Return the [X, Y] coordinate for the center point of the cell that contains the specified text.  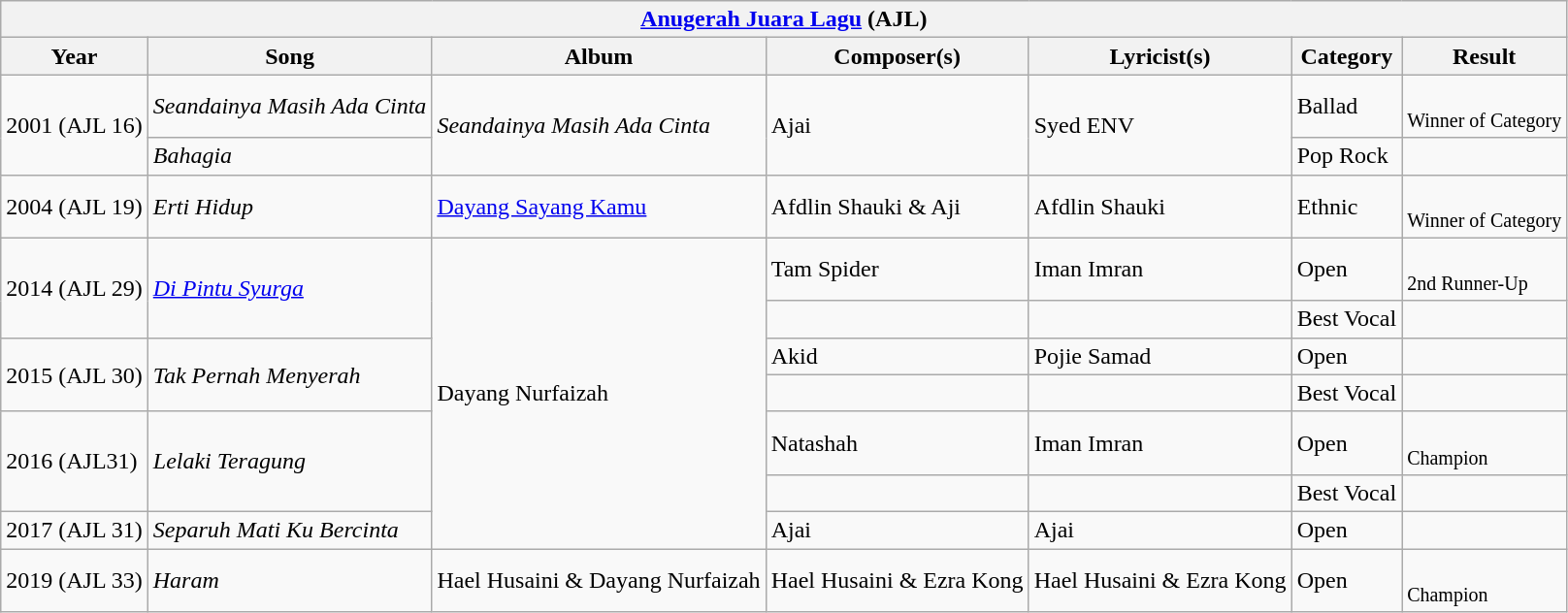
Lelaki Teragung [289, 462]
2001 (AJL 16) [75, 124]
Dayang Sayang Kamu [599, 206]
Hael Husaini & Dayang Nurfaizah [599, 580]
2004 (AJL 19) [75, 206]
Album [599, 56]
2nd Runner-Up [1485, 270]
Pop Rock [1347, 156]
Ethnic [1347, 206]
Afdlin Shauki & Aji [897, 206]
2014 (AJL 29) [75, 287]
Bahagia [289, 156]
Syed ENV [1160, 124]
2017 (AJL 31) [75, 530]
Separuh Mati Ku Bercinta [289, 530]
2015 (AJL 30) [75, 374]
Haram [289, 580]
Song [289, 56]
Ballad [1347, 107]
Di Pintu Syurga [289, 287]
Pojie Samad [1160, 356]
Result [1485, 56]
Tak Pernah Menyerah [289, 374]
Dayang Nurfaizah [599, 393]
Lyricist(s) [1160, 56]
Erti Hidup [289, 206]
2019 (AJL 33) [75, 580]
Afdlin Shauki [1160, 206]
2016 (AJL31) [75, 462]
Anugerah Juara Lagu (AJL) [784, 19]
Year [75, 56]
Tam Spider [897, 270]
Category [1347, 56]
Akid [897, 356]
Composer(s) [897, 56]
Natashah [897, 442]
